Identify which cell holds the provided text, then report its [x, y] central coordinate. 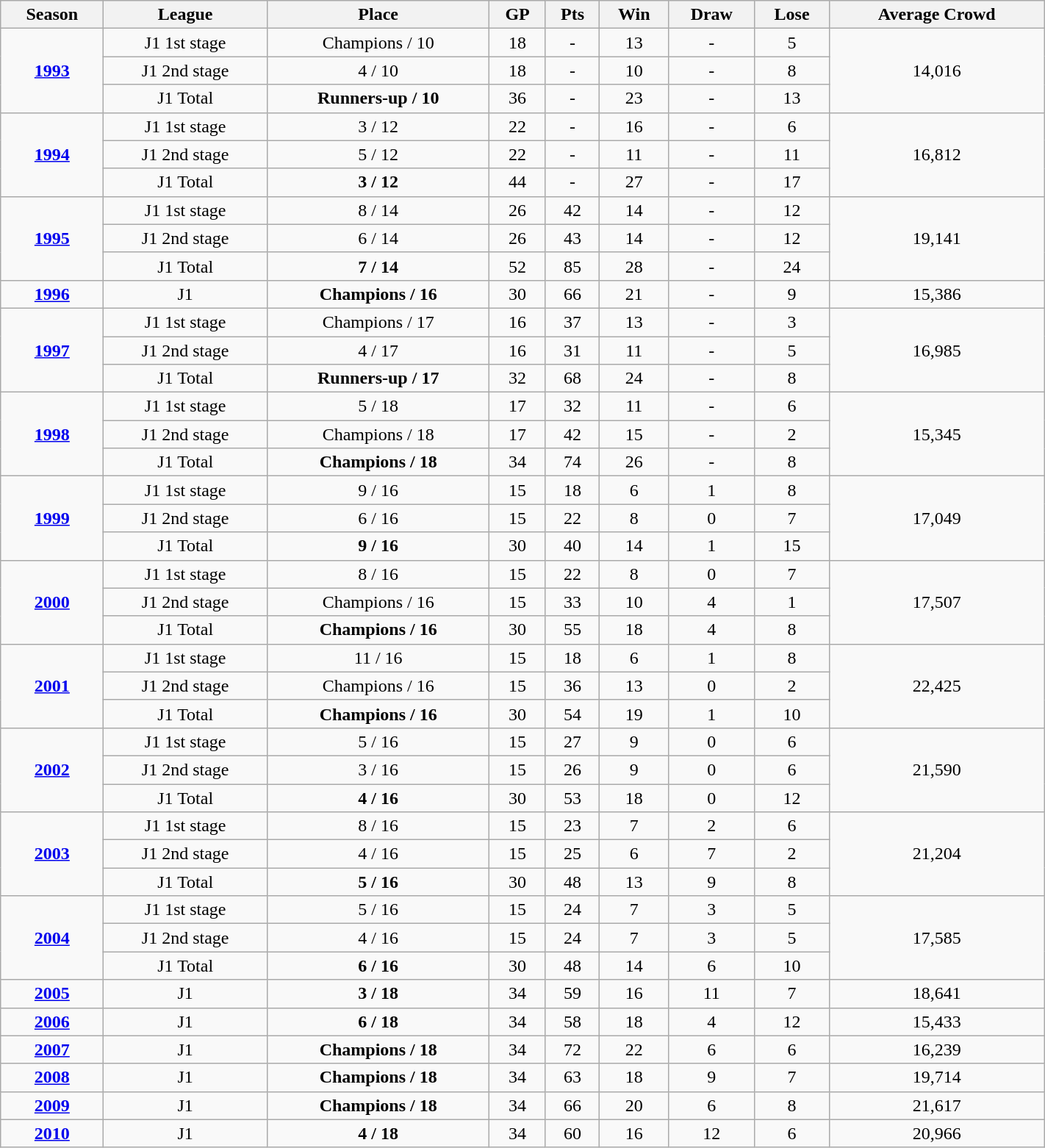
4 / 18 [378, 1133]
2000 [52, 602]
68 [572, 379]
6 / 14 [378, 238]
2002 [52, 769]
Champions / 10 [378, 43]
21 [634, 294]
85 [572, 266]
19,141 [936, 238]
15,345 [936, 434]
37 [572, 322]
Win [634, 15]
74 [572, 462]
25 [572, 854]
Season [52, 15]
14,016 [936, 71]
63 [572, 1077]
2004 [52, 938]
5 / 18 [378, 406]
4 / 17 [378, 351]
17,585 [936, 938]
1997 [52, 350]
6 / 18 [378, 1022]
League [185, 15]
11 / 16 [378, 658]
Champions / 17 [378, 322]
54 [572, 714]
72 [572, 1050]
17,507 [936, 602]
1994 [52, 154]
1993 [52, 71]
3 / 18 [378, 994]
Draw [711, 15]
19 [634, 714]
22,425 [936, 686]
20 [634, 1105]
15,433 [936, 1022]
2010 [52, 1133]
8 / 14 [378, 210]
33 [572, 602]
Lose [792, 15]
17,049 [936, 518]
4 / 10 [378, 71]
2008 [52, 1077]
GP [517, 15]
1999 [52, 518]
16,239 [936, 1050]
16,985 [936, 350]
43 [572, 238]
Place [378, 15]
19,714 [936, 1077]
59 [572, 994]
18,641 [936, 994]
60 [572, 1133]
Runners-up / 17 [378, 379]
40 [572, 546]
20,966 [936, 1133]
16,812 [936, 154]
Runners-up / 10 [378, 98]
21,204 [936, 854]
2003 [52, 854]
2007 [52, 1050]
15,386 [936, 294]
Pts [572, 15]
28 [634, 266]
21,617 [936, 1105]
Average Crowd [936, 15]
52 [517, 266]
44 [517, 182]
55 [572, 630]
7 / 14 [378, 266]
2001 [52, 686]
1996 [52, 294]
3 / 16 [378, 769]
31 [572, 351]
2009 [52, 1105]
53 [572, 797]
5 / 12 [378, 154]
2005 [52, 994]
1995 [52, 238]
1998 [52, 434]
58 [572, 1022]
21,590 [936, 769]
2006 [52, 1022]
